Locate the cell with the specified text and output its [X, Y] center coordinate. 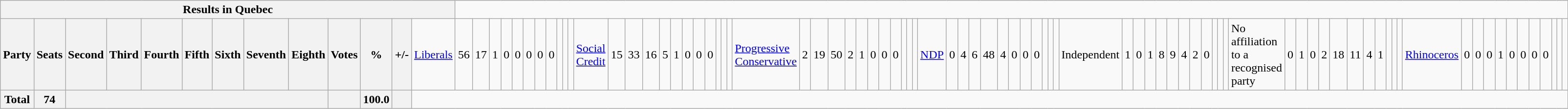
Rhinoceros [1432, 54]
74 [49, 99]
Sixth [228, 54]
6 [975, 54]
Second [86, 54]
56 [463, 54]
5 [665, 54]
No affiliation to a recognised party [1256, 54]
Seventh [266, 54]
19 [819, 54]
8 [1161, 54]
% [376, 54]
Party [17, 54]
Eighth [308, 54]
Fourth [161, 54]
48 [989, 54]
Third [124, 54]
Fifth [197, 54]
Seats [49, 54]
33 [633, 54]
Liberals [434, 54]
Progressive Conservative [766, 54]
Total [17, 99]
+/- [402, 54]
NDP [932, 54]
17 [481, 54]
11 [1355, 54]
16 [651, 54]
100.0 [376, 99]
Results in Quebec [228, 10]
15 [617, 54]
Independent [1090, 54]
18 [1338, 54]
Votes [344, 54]
50 [837, 54]
9 [1173, 54]
Social Credit [590, 54]
